Capture the cell that displays the provided text and extract its (x, y) central coordinate. 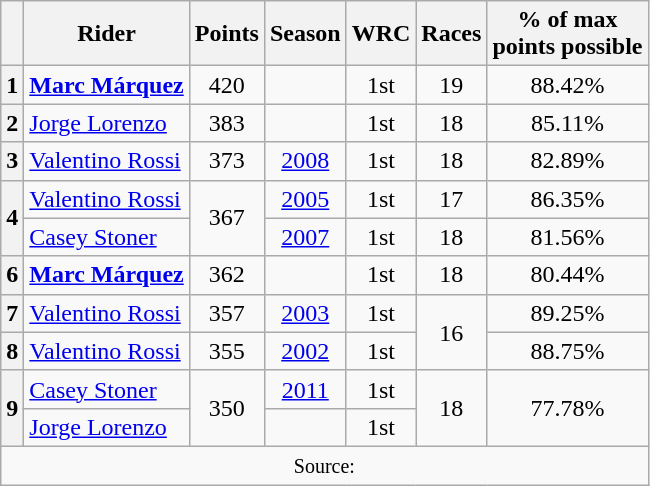
85.11% (568, 123)
Source: (324, 465)
3 (12, 161)
Points (226, 34)
88.75% (568, 351)
Season (305, 34)
% of maxpoints possible (568, 34)
6 (12, 275)
362 (226, 275)
2008 (305, 161)
2002 (305, 351)
Rider (106, 34)
80.44% (568, 275)
355 (226, 351)
88.42% (568, 85)
WRC (381, 34)
Races (452, 34)
86.35% (568, 199)
1 (12, 85)
89.25% (568, 313)
16 (452, 332)
82.89% (568, 161)
357 (226, 313)
17 (452, 199)
2003 (305, 313)
9 (12, 408)
2005 (305, 199)
373 (226, 161)
350 (226, 408)
8 (12, 351)
2007 (305, 237)
420 (226, 85)
4 (12, 218)
2011 (305, 389)
383 (226, 123)
367 (226, 218)
7 (12, 313)
81.56% (568, 237)
77.78% (568, 408)
19 (452, 85)
2 (12, 123)
